Return the (x, y) coordinate for the center point of the cell that contains the specified text.  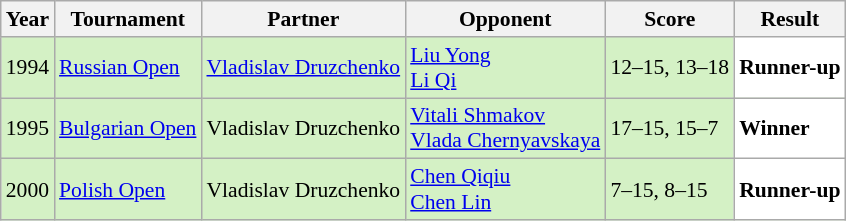
17–15, 15–7 (670, 128)
Year (28, 19)
12–15, 13–18 (670, 68)
2000 (28, 190)
Polish Open (128, 190)
Tournament (128, 19)
Russian Open (128, 68)
Opponent (505, 19)
Liu Yong Li Qi (505, 68)
Result (790, 19)
Partner (303, 19)
Vitali Shmakov Vlada Chernyavskaya (505, 128)
1994 (28, 68)
Chen Qiqiu Chen Lin (505, 190)
Bulgarian Open (128, 128)
Winner (790, 128)
Score (670, 19)
7–15, 8–15 (670, 190)
1995 (28, 128)
